Detect which cell encompasses the target text, then output its (X, Y) center coordinate. 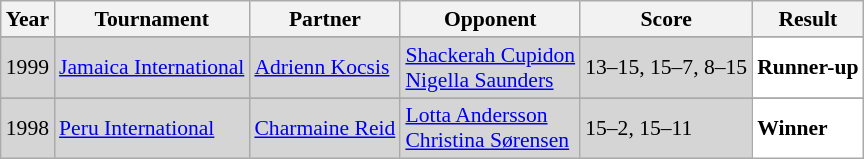
15–2, 15–11 (666, 128)
Year (28, 19)
13–15, 15–7, 8–15 (666, 68)
Runner-up (808, 68)
Charmaine Reid (324, 128)
Winner (808, 128)
1998 (28, 128)
Tournament (152, 19)
Partner (324, 19)
1999 (28, 68)
Result (808, 19)
Opponent (490, 19)
Lotta Andersson Christina Sørensen (490, 128)
Adrienn Kocsis (324, 68)
Score (666, 19)
Shackerah Cupidon Nigella Saunders (490, 68)
Jamaica International (152, 68)
Peru International (152, 128)
